Extract the [X, Y] coordinate from the center of the cell holding the provided text.  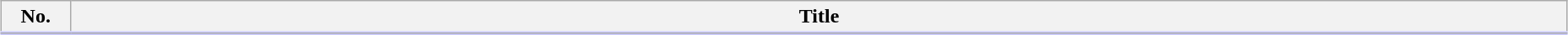
Title [819, 17]
No. [35, 17]
